From the cell containing the given text, extract its center point as (X, Y) coordinate. 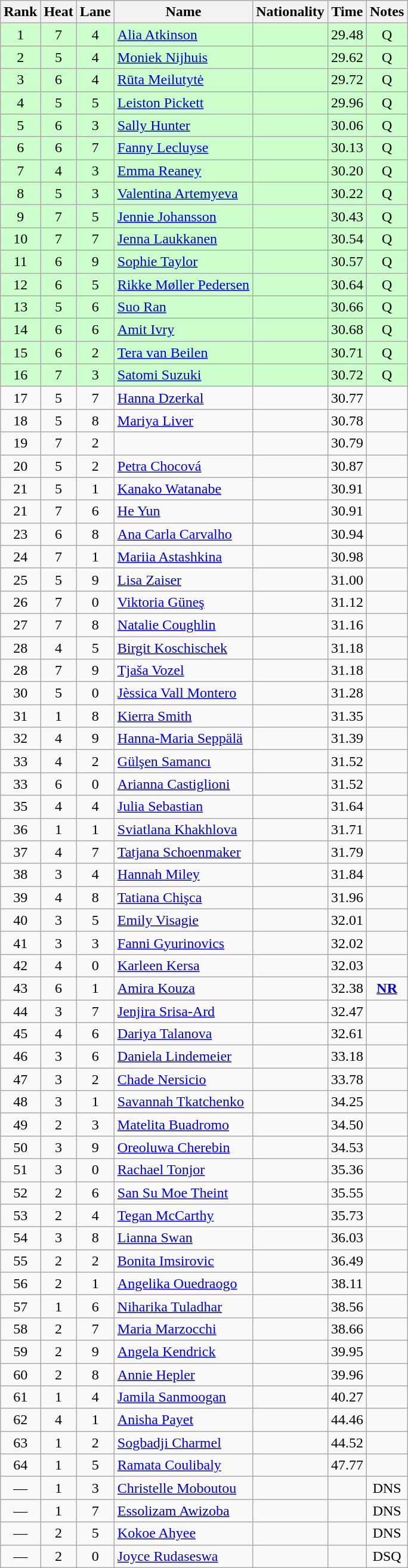
25 (20, 579)
31 (20, 716)
Arianna Castiglioni (183, 784)
36.49 (347, 1261)
42 (20, 965)
Suo Ran (183, 307)
Tjaša Vozel (183, 671)
Lianna Swan (183, 1238)
Matelita Buadromo (183, 1125)
Petra Chocová (183, 466)
44.52 (347, 1443)
30.78 (347, 421)
Moniek Nijhuis (183, 57)
Niharika Tuladhar (183, 1306)
Dariya Talanova (183, 1034)
30.68 (347, 330)
31.00 (347, 579)
30.54 (347, 239)
27 (20, 625)
30.71 (347, 353)
Lisa Zaiser (183, 579)
Anisha Payet (183, 1420)
33.18 (347, 1057)
29.96 (347, 103)
19 (20, 443)
Bonita Imsirovic (183, 1261)
Jenna Laukkanen (183, 239)
34.25 (347, 1102)
40.27 (347, 1397)
Tatjana Schoenmaker (183, 852)
39.96 (347, 1374)
Hanna Dzerkal (183, 398)
26 (20, 602)
31.35 (347, 716)
38.66 (347, 1329)
30.94 (347, 534)
Maria Marzocchi (183, 1329)
18 (20, 421)
Jamila Sanmoogan (183, 1397)
35.73 (347, 1215)
30 (20, 693)
23 (20, 534)
Kanako Watanabe (183, 489)
29.62 (347, 57)
31.16 (347, 625)
30.66 (347, 307)
Oreoluwa Cherebin (183, 1147)
38.56 (347, 1306)
DSQ (387, 1556)
31.71 (347, 829)
31.84 (347, 875)
Mariya Liver (183, 421)
San Su Moe Theint (183, 1193)
Notes (387, 12)
Satomi Suzuki (183, 375)
32.01 (347, 920)
Essolizam Awizoba (183, 1511)
Name (183, 12)
Amira Kouza (183, 988)
39.95 (347, 1351)
NR (387, 988)
Sviatlana Khakhlova (183, 829)
29.72 (347, 80)
31.96 (347, 897)
47 (20, 1079)
15 (20, 353)
Hanna-Maria Seppälä (183, 739)
Rachael Tonjor (183, 1170)
30.79 (347, 443)
57 (20, 1306)
Fanni Gyurinovics (183, 943)
59 (20, 1351)
Jenjira Srisa-Ard (183, 1011)
31.28 (347, 693)
Tera van Beilen (183, 353)
Emily Visagie (183, 920)
31.79 (347, 852)
Rūta Meilutytė (183, 80)
Kierra Smith (183, 716)
52 (20, 1193)
31.39 (347, 739)
24 (20, 557)
Angelika Ouedraogo (183, 1283)
31.64 (347, 807)
Chade Nersicio (183, 1079)
Christelle Moboutou (183, 1488)
32.03 (347, 965)
43 (20, 988)
Amit Ivry (183, 330)
38.11 (347, 1283)
Heat (58, 12)
35.55 (347, 1193)
32 (20, 739)
Kokoe Ahyee (183, 1533)
Ana Carla Carvalho (183, 534)
10 (20, 239)
38 (20, 875)
Gülşen Samancı (183, 761)
30.13 (347, 148)
14 (20, 330)
Sally Hunter (183, 125)
Nationality (290, 12)
Joyce Rudaseswa (183, 1556)
Hannah Miley (183, 875)
Lane (95, 12)
16 (20, 375)
64 (20, 1465)
51 (20, 1170)
62 (20, 1420)
44 (20, 1011)
50 (20, 1147)
Tatiana Chişca (183, 897)
34.53 (347, 1147)
Ramata Coulibaly (183, 1465)
30.20 (347, 171)
Rank (20, 12)
12 (20, 285)
48 (20, 1102)
56 (20, 1283)
49 (20, 1125)
32.47 (347, 1011)
30.77 (347, 398)
36 (20, 829)
61 (20, 1397)
Fanny Lecluyse (183, 148)
32.38 (347, 988)
Jèssica Vall Montero (183, 693)
Jennie Johansson (183, 216)
Alia Atkinson (183, 35)
33.78 (347, 1079)
37 (20, 852)
46 (20, 1057)
Annie Hepler (183, 1374)
Emma Reaney (183, 171)
Natalie Coughlin (183, 625)
53 (20, 1215)
55 (20, 1261)
Viktoria Güneş (183, 602)
32.61 (347, 1034)
20 (20, 466)
30.57 (347, 261)
13 (20, 307)
Angela Kendrick (183, 1351)
45 (20, 1034)
30.06 (347, 125)
34.50 (347, 1125)
Julia Sebastian (183, 807)
32.02 (347, 943)
30.22 (347, 193)
35 (20, 807)
Sophie Taylor (183, 261)
Mariia Astashkina (183, 557)
Daniela Lindemeier (183, 1057)
63 (20, 1443)
60 (20, 1374)
39 (20, 897)
36.03 (347, 1238)
44.46 (347, 1420)
Birgit Koschischek (183, 647)
Leiston Pickett (183, 103)
47.77 (347, 1465)
54 (20, 1238)
41 (20, 943)
30.43 (347, 216)
Time (347, 12)
11 (20, 261)
30.72 (347, 375)
35.36 (347, 1170)
Karleen Kersa (183, 965)
40 (20, 920)
Savannah Tkatchenko (183, 1102)
Tegan McCarthy (183, 1215)
Valentina Artemyeva (183, 193)
58 (20, 1329)
30.98 (347, 557)
30.64 (347, 285)
29.48 (347, 35)
31.12 (347, 602)
17 (20, 398)
Rikke Møller Pedersen (183, 285)
30.87 (347, 466)
Sogbadji Charmel (183, 1443)
He Yun (183, 511)
